Extract the [x, y] coordinate from the center of the cell holding the provided text.  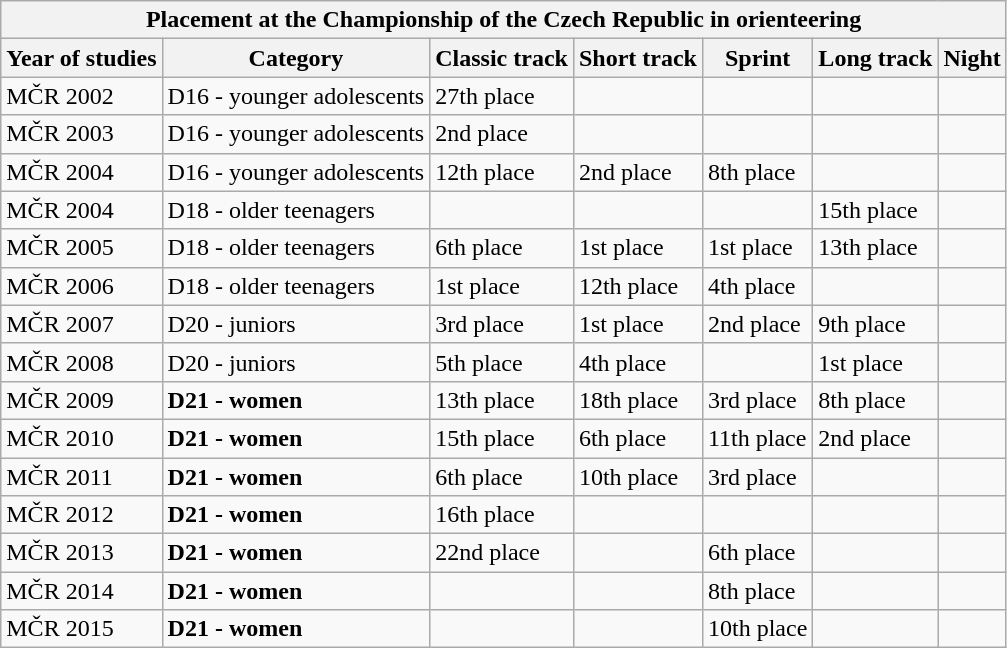
MČR 2008 [82, 362]
5th place [502, 362]
MČR 2005 [82, 248]
MČR 2009 [82, 400]
Year of studies [82, 58]
MČR 2012 [82, 515]
Night [972, 58]
9th place [876, 324]
22nd place [502, 553]
Sprint [757, 58]
Short track [638, 58]
Long track [876, 58]
11th place [757, 438]
Classic track [502, 58]
MČR 2013 [82, 553]
Category [296, 58]
MČR 2007 [82, 324]
Placement at the Championship of the Czech Republic in orienteering [504, 20]
27th place [502, 96]
MČR 2006 [82, 286]
MČR 2002 [82, 96]
MČR 2010 [82, 438]
MČR 2011 [82, 477]
MČR 2015 [82, 629]
MČR 2014 [82, 591]
18th place [638, 400]
MČR 2003 [82, 134]
16th place [502, 515]
